Capture the cell that displays the provided text and extract its [X, Y] central coordinate. 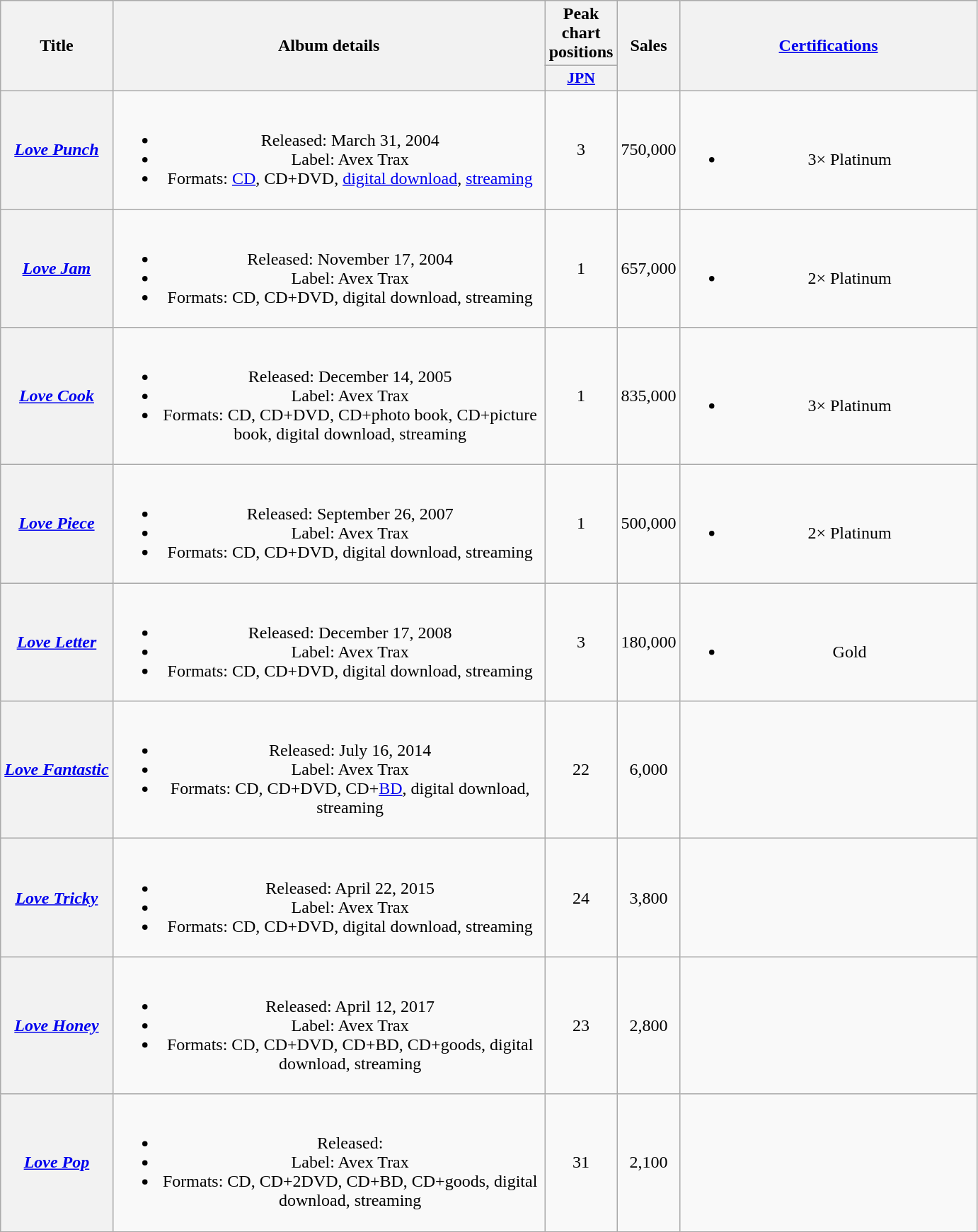
Gold [828, 643]
Love Punch [57, 150]
6,000 [648, 770]
Released: November 17, 2004Label: Avex TraxFormats: CD, CD+DVD, digital download, streaming [328, 269]
Released: December 17, 2008Label: Avex TraxFormats: CD, CD+DVD, digital download, streaming [328, 643]
Love Honey [57, 1025]
Released: December 14, 2005Label: Avex TraxFormats: CD, CD+DVD, CD+photo book, CD+picture book, digital download, streaming [328, 396]
31 [581, 1163]
657,000 [648, 269]
Certifications [828, 46]
750,000 [648, 150]
Love Cook [57, 396]
Love Tricky [57, 897]
Released: March 31, 2004Label: Avex TraxFormats: CD, CD+DVD, digital download, streaming [328, 150]
Love Pop [57, 1163]
Love Letter [57, 643]
Love Fantastic [57, 770]
Title [57, 46]
Released: Label: Avex TraxFormats: CD, CD+2DVD, CD+BD, CD+goods, digital download, streaming [328, 1163]
2,800 [648, 1025]
24 [581, 897]
500,000 [648, 524]
Album details [328, 46]
Released: September 26, 2007Label: Avex TraxFormats: CD, CD+DVD, digital download, streaming [328, 524]
22 [581, 770]
Released: April 12, 2017Label: Avex TraxFormats: CD, CD+DVD, CD+BD, CD+goods, digital download, streaming [328, 1025]
180,000 [648, 643]
Released: April 22, 2015Label: Avex TraxFormats: CD, CD+DVD, digital download, streaming [328, 897]
3,800 [648, 897]
Love Piece [57, 524]
Sales [648, 46]
Love Jam [57, 269]
Peak chart positions [581, 33]
JPN [581, 79]
2,100 [648, 1163]
23 [581, 1025]
835,000 [648, 396]
Released: July 16, 2014Label: Avex TraxFormats: CD, CD+DVD, CD+BD, digital download, streaming [328, 770]
